Provide the (X, Y) coordinate of the cell's center where the given text is located.  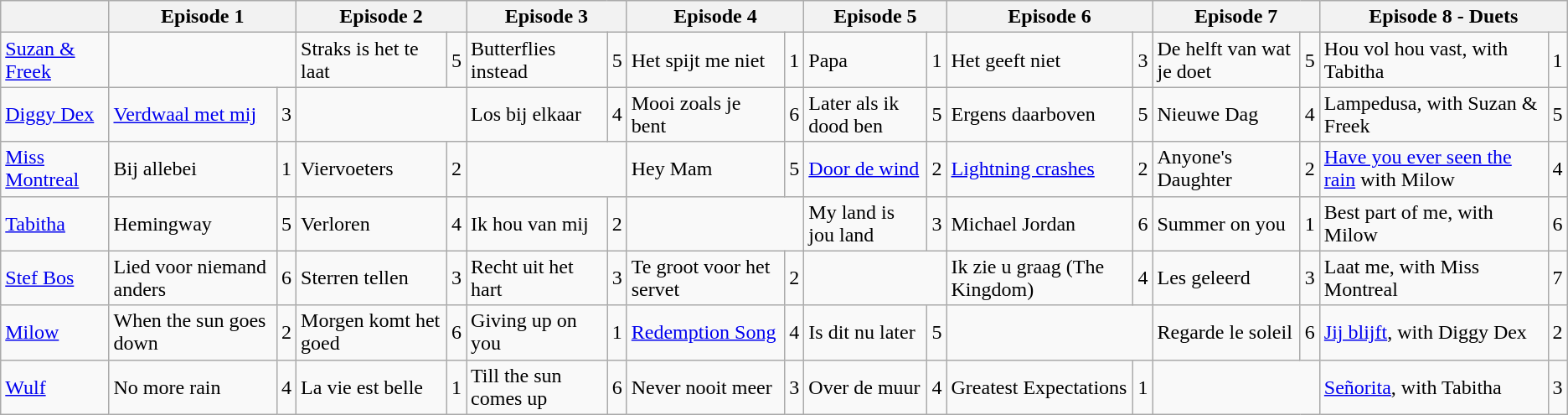
Te groot voor het servet (705, 278)
Episode 1 (203, 17)
Is dit nu later (866, 332)
Sterren tellen (372, 278)
Episode 3 (547, 17)
Greatest Expectations (1040, 387)
Jij blijft, with Diggy Dex (1434, 332)
Señorita, with Tabitha (1434, 387)
Milow (55, 332)
Les geleerd (1226, 278)
La vie est belle (372, 387)
Ergens daarboven (1040, 114)
Lampedusa, with Suzan & Freek (1434, 114)
Laat me, with Miss Montreal (1434, 278)
Episode 8 - Duets (1443, 17)
Have you ever seen the rain with Milow (1434, 169)
Mooi zoals je bent (705, 114)
Hou vol hou vast, with Tabitha (1434, 60)
Giving up on you (538, 332)
Verdwaal met mij (193, 114)
Recht uit het hart (538, 278)
Ik hou van mij (538, 223)
Wulf (55, 387)
Hemingway (193, 223)
Redemption Song (705, 332)
De helft van wat je doet (1226, 60)
Episode 2 (382, 17)
7 (1558, 278)
Never nooit meer (705, 387)
Viervoeters (372, 169)
Over de muur (866, 387)
When the sun goes down (193, 332)
Het geeft niet (1040, 60)
Episode 7 (1236, 17)
Hey Mam (705, 169)
Nieuwe Dag (1226, 114)
Tabitha (55, 223)
Episode 5 (875, 17)
Diggy Dex (55, 114)
Anyone's Daughter (1226, 169)
Butterflies instead (538, 60)
Regarde le soleil (1226, 332)
Bij allebei (193, 169)
Morgen komt het goed (372, 332)
Papa (866, 60)
My land is jou land (866, 223)
Stef Bos (55, 278)
Ik zie u graag (The Kingdom) (1040, 278)
Straks is het te laat (372, 60)
Till the sun comes up (538, 387)
Lightning crashes (1040, 169)
Verloren (372, 223)
Lied voor niemand anders (193, 278)
Door de wind (866, 169)
Miss Montreal (55, 169)
Episode 4 (715, 17)
Episode 6 (1050, 17)
No more rain (193, 387)
Best part of me, with Milow (1434, 223)
Summer on you (1226, 223)
Het spijt me niet (705, 60)
Michael Jordan (1040, 223)
Los bij elkaar (538, 114)
Later als ik dood ben (866, 114)
Suzan & Freek (55, 60)
